Provide the [X, Y] coordinate of the cell's center where the given text is located.  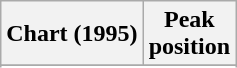
Chart (1995) [72, 34]
Peakposition [189, 34]
